Search for the cell housing the specified text and yield its (x, y) center coordinate. 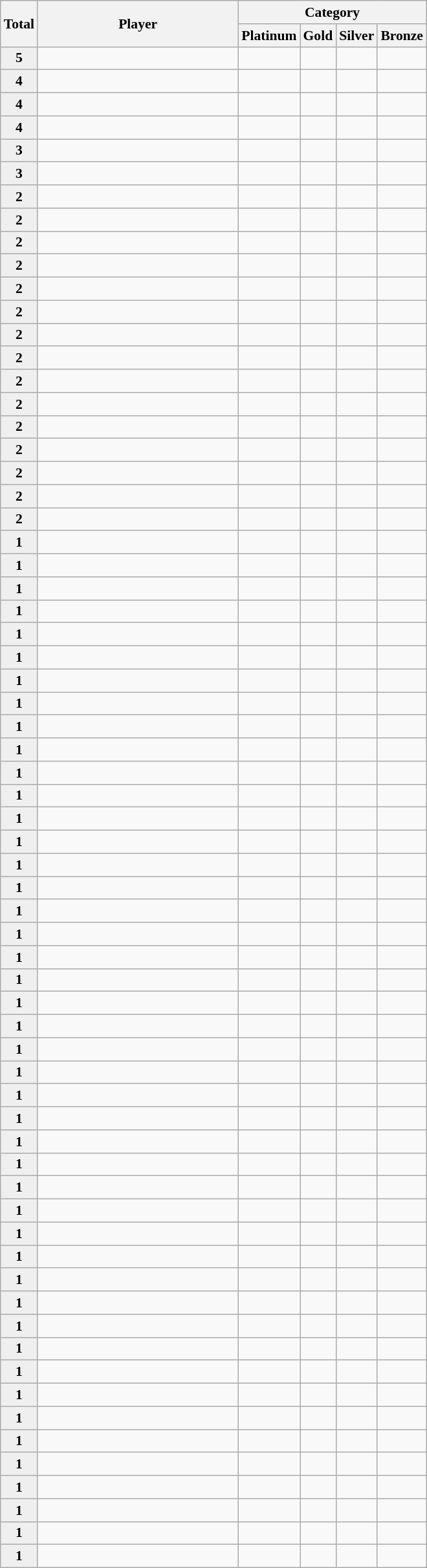
Category (333, 12)
Player (138, 23)
Silver (356, 36)
5 (19, 58)
Bronze (402, 36)
Gold (318, 36)
Platinum (269, 36)
Total (19, 23)
